Locate the cell with the specified text and output its [x, y] center coordinate. 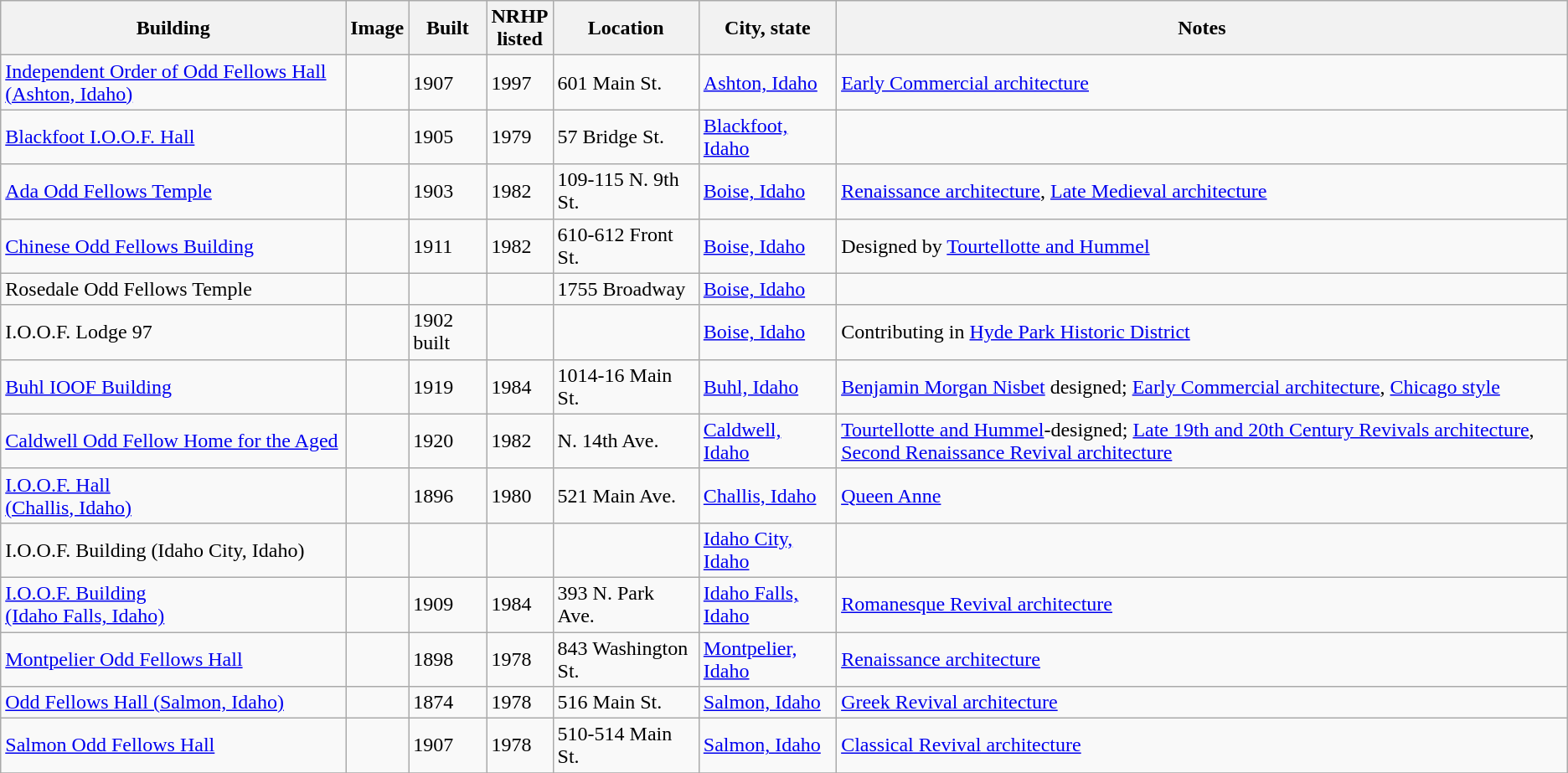
510-514 Main St. [626, 745]
Tourtellotte and Hummel-designed; Late 19th and 20th Century Revivals architecture, Second Renaissance Revival architecture [1203, 441]
Idaho Falls, Idaho [767, 605]
Odd Fellows Hall (Salmon, Idaho) [173, 703]
Chinese Odd Fellows Building [173, 246]
843 Washington St. [626, 658]
Greek Revival architecture [1203, 703]
Built [447, 28]
1919 [447, 387]
Montpelier, Idaho [767, 658]
610-612 Front St. [626, 246]
1979 [519, 137]
1014-16 Main St. [626, 387]
Building [173, 28]
I.O.O.F. Building(Idaho Falls, Idaho) [173, 605]
Caldwell, Idaho [767, 441]
Renaissance architecture [1203, 658]
1755 Broadway [626, 289]
Independent Order of Odd Fellows Hall (Ashton, Idaho) [173, 82]
1920 [447, 441]
393 N. Park Ave. [626, 605]
1902 built [447, 332]
Location [626, 28]
516 Main St. [626, 703]
109-115 N. 9th St. [626, 191]
1898 [447, 658]
1909 [447, 605]
Challis, Idaho [767, 496]
NRHPlisted [519, 28]
Ashton, Idaho [767, 82]
I.O.O.F. Lodge 97 [173, 332]
Salmon Odd Fellows Hall [173, 745]
601 Main St. [626, 82]
1980 [519, 496]
Early Commercial architecture [1203, 82]
Romanesque Revival architecture [1203, 605]
I.O.O.F. Hall(Challis, Idaho) [173, 496]
Idaho City, Idaho [767, 549]
Contributing in Hyde Park Historic District [1203, 332]
1896 [447, 496]
Ada Odd Fellows Temple [173, 191]
Rosedale Odd Fellows Temple [173, 289]
Queen Anne [1203, 496]
Caldwell Odd Fellow Home for the Aged [173, 441]
I.O.O.F. Building (Idaho City, Idaho) [173, 549]
Blackfoot, Idaho [767, 137]
Buhl, Idaho [767, 387]
57 Bridge St. [626, 137]
1911 [447, 246]
Image [377, 28]
Buhl IOOF Building [173, 387]
1874 [447, 703]
521 Main Ave. [626, 496]
N. 14th Ave. [626, 441]
Renaissance architecture, Late Medieval architecture [1203, 191]
Montpelier Odd Fellows Hall [173, 658]
Benjamin Morgan Nisbet designed; Early Commercial architecture, Chicago style [1203, 387]
1903 [447, 191]
1905 [447, 137]
Designed by Tourtellotte and Hummel [1203, 246]
Notes [1203, 28]
City, state [767, 28]
Blackfoot I.O.O.F. Hall [173, 137]
1997 [519, 82]
Classical Revival architecture [1203, 745]
